Find where the given text appears and provide that cell's center as (X, Y) coordinate. 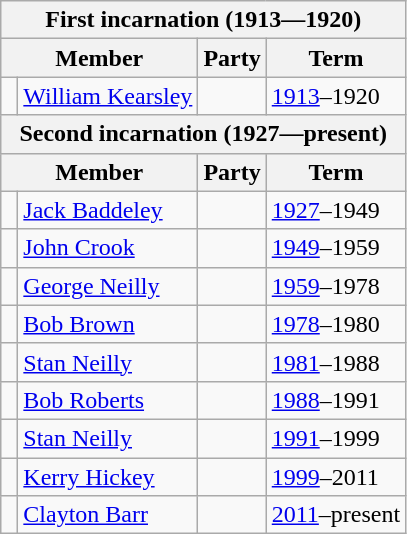
George Neilly (108, 286)
Kerry Hickey (108, 477)
Second incarnation (1927—present) (204, 134)
1978–1980 (336, 324)
1913–1920 (336, 96)
1981–1988 (336, 362)
Bob Brown (108, 324)
1991–1999 (336, 438)
1999–2011 (336, 477)
2011–present (336, 515)
Bob Roberts (108, 400)
1959–1978 (336, 286)
John Crook (108, 248)
First incarnation (1913—1920) (204, 20)
1988–1991 (336, 400)
William Kearsley (108, 96)
Clayton Barr (108, 515)
1949–1959 (336, 248)
1927–1949 (336, 210)
Jack Baddeley (108, 210)
